Extract the [X, Y] coordinate from the center of the cell holding the provided text.  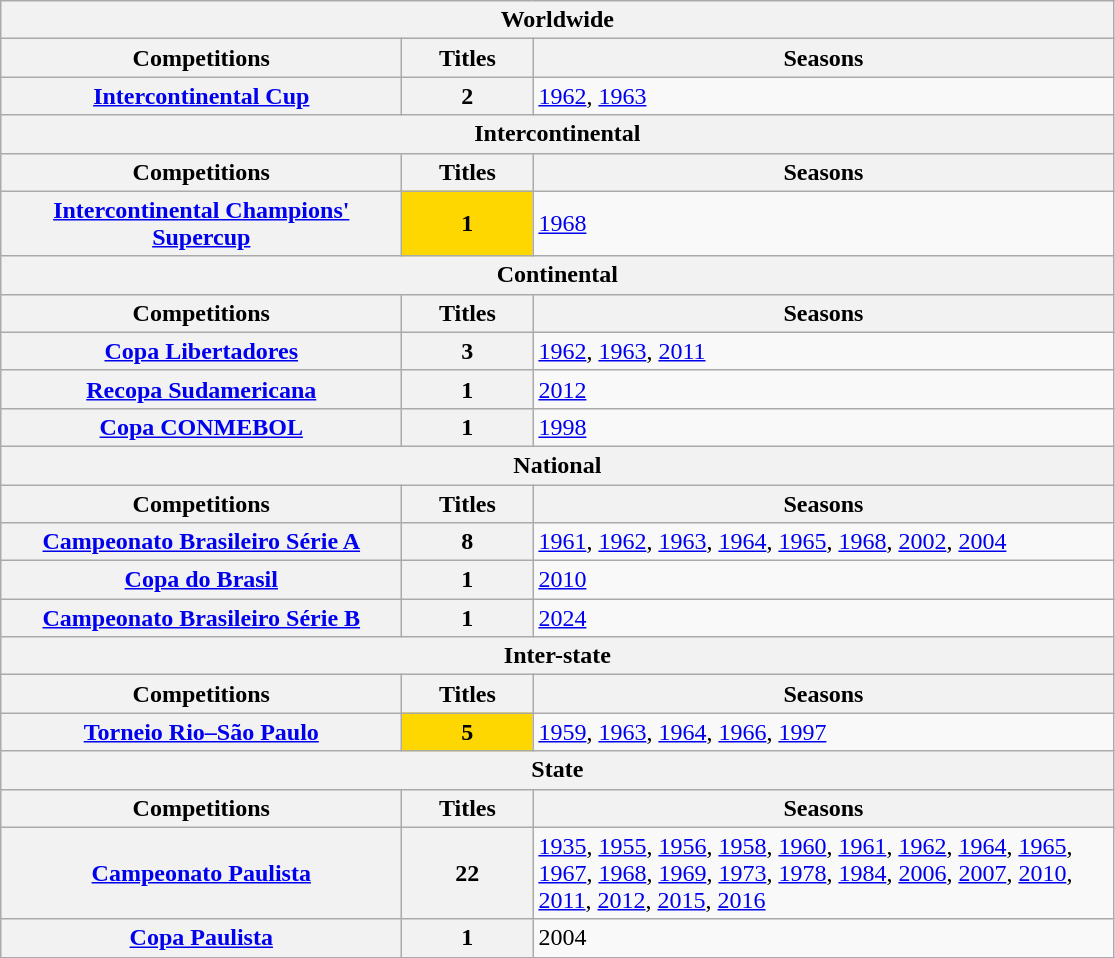
Copa CONMEBOL [202, 427]
2004 [824, 938]
3 [468, 351]
1962, 1963, 2011 [824, 351]
1962, 1963 [824, 96]
Campeonato Paulista [202, 873]
5 [468, 732]
22 [468, 873]
Continental [558, 275]
Campeonato Brasileiro Série B [202, 618]
1961, 1962, 1963, 1964, 1965, 1968, 2002, 2004 [824, 542]
2010 [824, 580]
National [558, 465]
2 [468, 96]
Intercontinental Cup [202, 96]
Copa do Brasil [202, 580]
1998 [824, 427]
Copa Paulista [202, 938]
Intercontinental Champions' Supercup [202, 224]
Worldwide [558, 20]
1935, 1955, 1956, 1958, 1960, 1961, 1962, 1964, 1965, 1967, 1968, 1969, 1973, 1978, 1984, 2006, 2007, 2010, 2011, 2012, 2015, 2016 [824, 873]
1968 [824, 224]
2024 [824, 618]
1959, 1963, 1964, 1966, 1997 [824, 732]
Campeonato Brasileiro Série A [202, 542]
Recopa Sudamericana [202, 389]
Inter-state [558, 656]
Copa Libertadores [202, 351]
8 [468, 542]
State [558, 770]
Torneio Rio–São Paulo [202, 732]
Intercontinental [558, 134]
2012 [824, 389]
